Search for the cell housing the specified text and yield its (x, y) center coordinate. 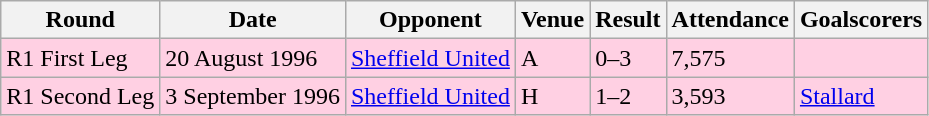
Result (628, 20)
0–3 (628, 58)
Stallard (860, 96)
Opponent (430, 20)
1–2 (628, 96)
7,575 (730, 58)
Goalscorers (860, 20)
Round (80, 20)
3,593 (730, 96)
A (552, 58)
R1 First Leg (80, 58)
H (552, 96)
20 August 1996 (253, 58)
Attendance (730, 20)
Venue (552, 20)
3 September 1996 (253, 96)
Date (253, 20)
R1 Second Leg (80, 96)
